Identify which cell holds the provided text, then report its [X, Y] central coordinate. 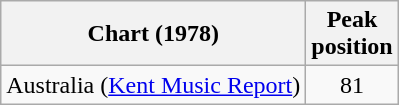
Chart (1978) [154, 34]
Peakposition [352, 34]
81 [352, 85]
Australia (Kent Music Report) [154, 85]
